Return the (X, Y) coordinate for the center point of the cell that contains the specified text.  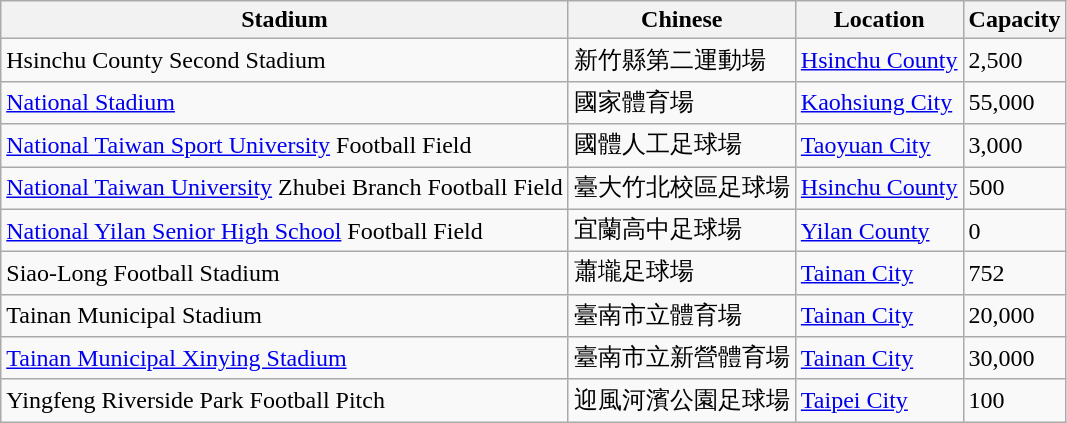
Kaohsiung City (879, 102)
Yingfeng Riverside Park Football Pitch (285, 400)
宜蘭高中足球場 (682, 230)
國體人工足球場 (682, 146)
752 (1014, 274)
臺大竹北校區足球場 (682, 188)
Siao-Long Football Stadium (285, 274)
Hsinchu County Second Stadium (285, 60)
National Yilan Senior High School Football Field (285, 230)
新竹縣第二運動場 (682, 60)
55,000 (1014, 102)
3,000 (1014, 146)
Capacity (1014, 20)
National Taiwan University Zhubei Branch Football Field (285, 188)
Tainan Municipal Xinying Stadium (285, 358)
Tainan Municipal Stadium (285, 316)
臺南市立體育場 (682, 316)
100 (1014, 400)
National Stadium (285, 102)
0 (1014, 230)
National Taiwan Sport University Football Field (285, 146)
500 (1014, 188)
蕭壠足球場 (682, 274)
迎風河濱公園足球場 (682, 400)
2,500 (1014, 60)
30,000 (1014, 358)
Yilan County (879, 230)
國家體育場 (682, 102)
Location (879, 20)
臺南市立新營體育場 (682, 358)
20,000 (1014, 316)
Stadium (285, 20)
Chinese (682, 20)
Taoyuan City (879, 146)
Taipei City (879, 400)
